For the text-containing cell, return its midpoint in (x, y) coordinate format. 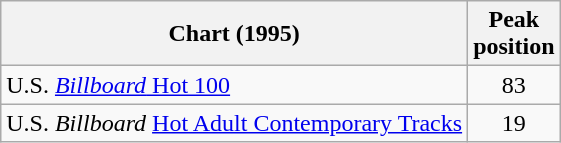
Chart (1995) (234, 34)
U.S. Billboard Hot 100 (234, 85)
19 (514, 123)
Peakposition (514, 34)
83 (514, 85)
U.S. Billboard Hot Adult Contemporary Tracks (234, 123)
